Detect which cell encompasses the target text, then output its [X, Y] center coordinate. 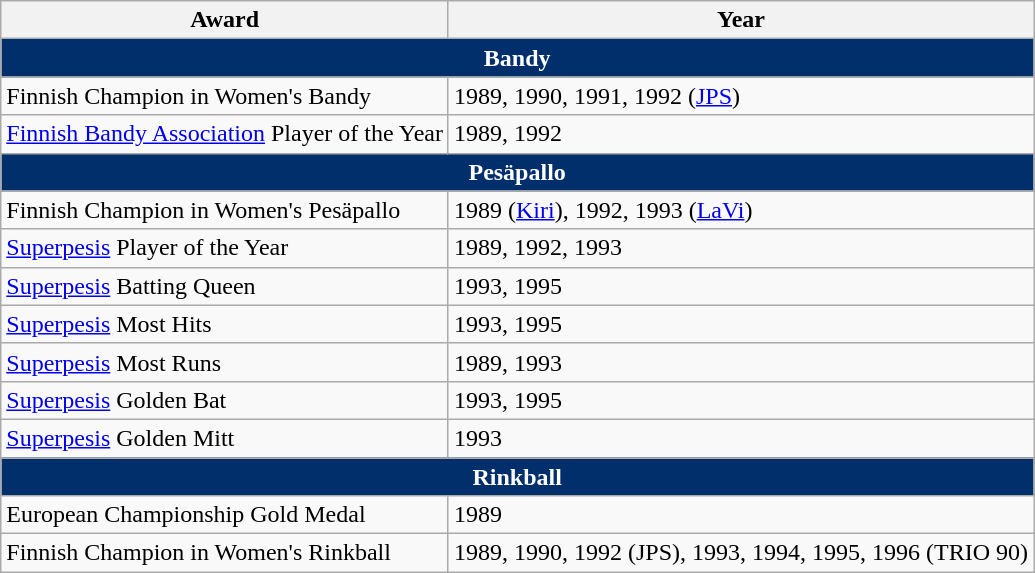
1989 [740, 515]
Superpesis Batting Queen [225, 286]
Bandy [518, 58]
Finnish Bandy Association Player of the Year [225, 134]
Superpesis Most Hits [225, 324]
Finnish Champion in Women's Bandy [225, 96]
1989 (Kiri), 1992, 1993 (LaVi) [740, 210]
Finnish Champion in Women's Pesäpallo [225, 210]
Superpesis Most Runs [225, 362]
Finnish Champion in Women's Rinkball [225, 553]
Award [225, 20]
Superpesis Golden Mitt [225, 438]
Superpesis Golden Bat [225, 400]
Superpesis Player of the Year [225, 248]
1993 [740, 438]
European Championship Gold Medal [225, 515]
1989, 1992, 1993 [740, 248]
1989, 1990, 1992 (JPS), 1993, 1994, 1995, 1996 (TRIO 90) [740, 553]
Rinkball [518, 477]
Year [740, 20]
1989, 1993 [740, 362]
Pesäpallo [518, 172]
1989, 1990, 1991, 1992 (JPS) [740, 96]
1989, 1992 [740, 134]
